Provide the (x, y) coordinate of the cell's center where the given text is located.  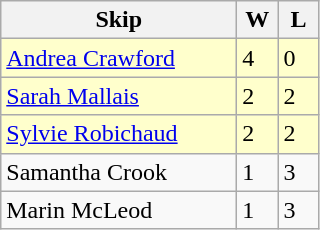
4 (258, 58)
Skip (119, 20)
L (298, 20)
Samantha Crook (119, 172)
0 (298, 58)
Sylvie Robichaud (119, 134)
Sarah Mallais (119, 96)
Andrea Crawford (119, 58)
W (258, 20)
Marin McLeod (119, 210)
